Locate the cell with the specified text and output its [X, Y] center coordinate. 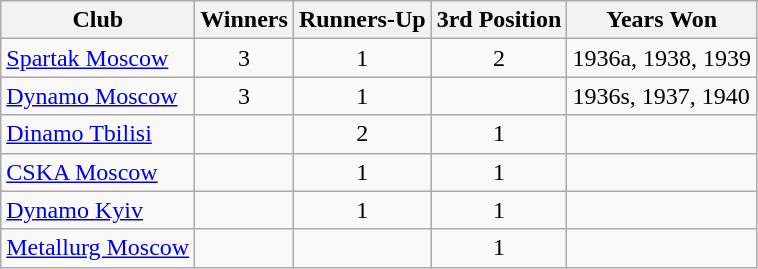
Dinamo Tbilisi [98, 134]
Metallurg Moscow [98, 248]
Runners-Up [362, 20]
Winners [244, 20]
1936a, 1938, 1939 [662, 58]
1936s, 1937, 1940 [662, 96]
CSKA Moscow [98, 172]
Years Won [662, 20]
3rd Position [499, 20]
Spartak Moscow [98, 58]
Club [98, 20]
Dynamo Kyiv [98, 210]
Dynamo Moscow [98, 96]
